Locate the cell with the specified text and output its (x, y) center coordinate. 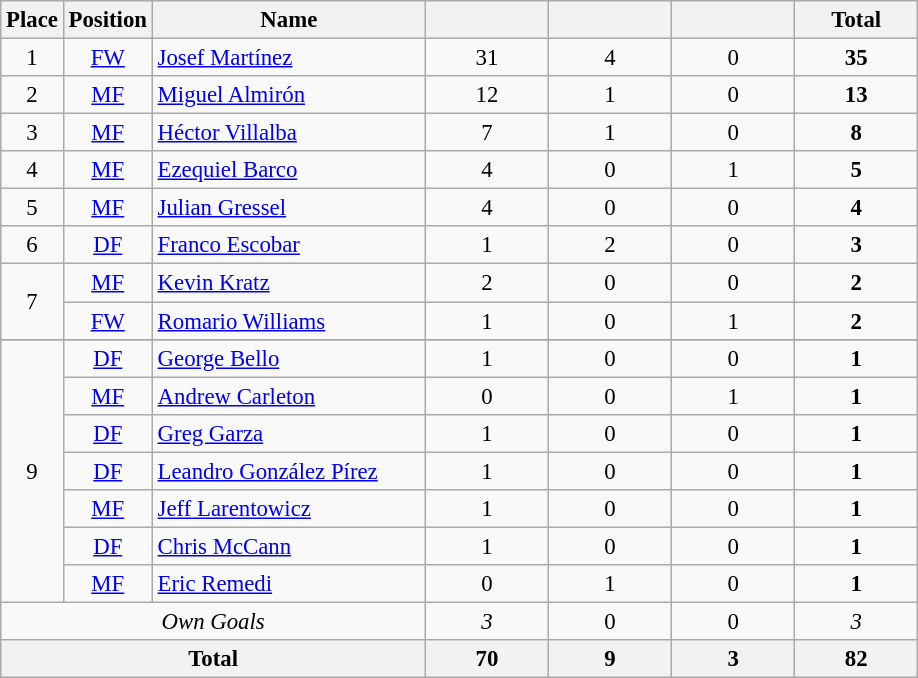
Position (108, 20)
Eric Remedi (288, 584)
Leandro González Pírez (288, 471)
Josef Martínez (288, 58)
12 (486, 95)
Andrew Carleton (288, 396)
Place (32, 20)
Julian Gressel (288, 208)
82 (856, 659)
Franco Escobar (288, 245)
Own Goals (214, 621)
8 (856, 133)
Héctor Villalba (288, 133)
Name (288, 20)
6 (32, 245)
13 (856, 95)
Greg Garza (288, 433)
Chris McCann (288, 546)
George Bello (288, 358)
Ezequiel Barco (288, 170)
31 (486, 58)
Kevin Kratz (288, 283)
Romario Williams (288, 321)
Jeff Larentowicz (288, 509)
35 (856, 58)
Miguel Almirón (288, 95)
70 (486, 659)
